Locate the cell with the specified text and output its [x, y] center coordinate. 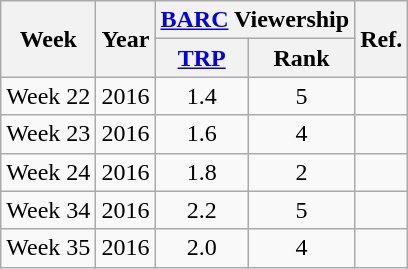
Rank [301, 58]
2.2 [202, 210]
Week 23 [48, 134]
Week 22 [48, 96]
Year [126, 39]
Week 24 [48, 172]
1.4 [202, 96]
1.8 [202, 172]
Week [48, 39]
2.0 [202, 248]
BARC Viewership [255, 20]
2 [301, 172]
1.6 [202, 134]
Week 35 [48, 248]
Ref. [382, 39]
TRP [202, 58]
Week 34 [48, 210]
